Extract the [X, Y] coordinate from the center of the cell holding the provided text.  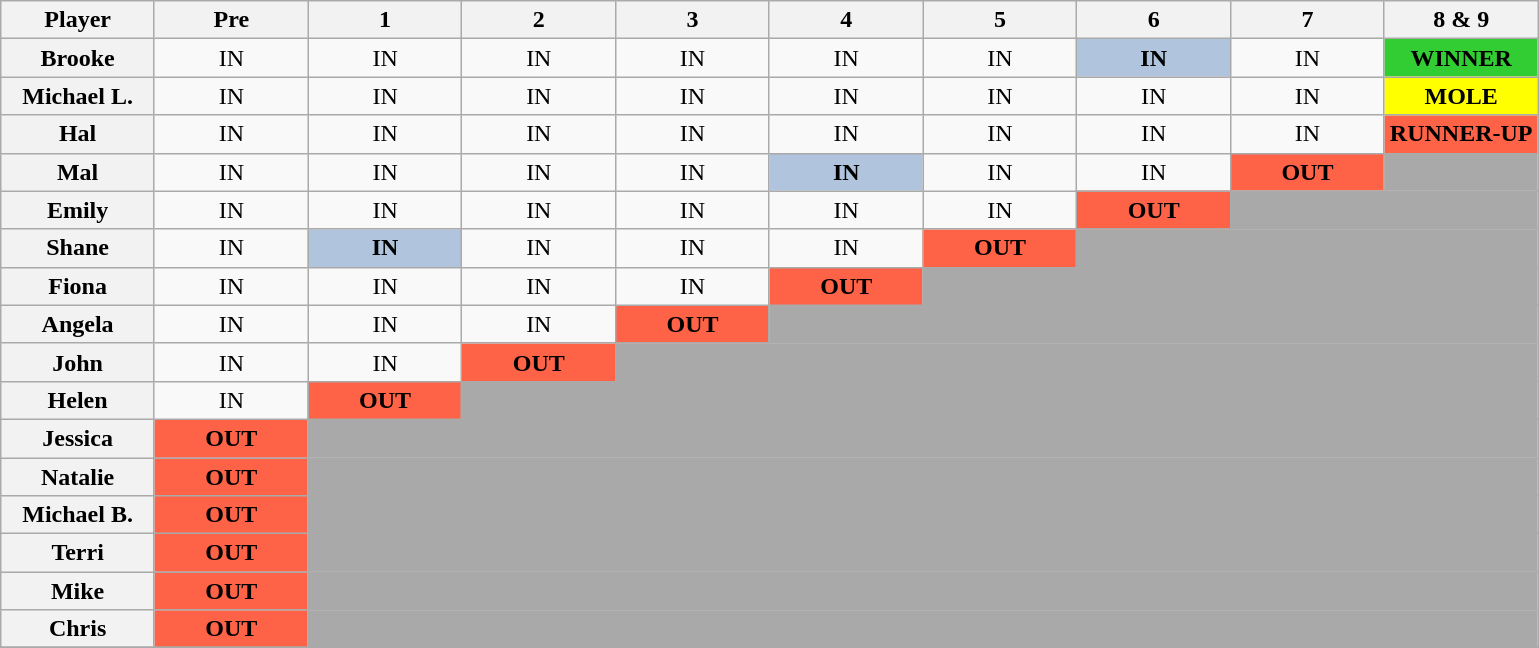
3 [693, 20]
Michael B. [78, 515]
Fiona [78, 286]
Terri [78, 553]
WINNER [1461, 58]
Shane [78, 248]
Natalie [78, 477]
Michael L. [78, 96]
MOLE [1461, 96]
Player [78, 20]
Mal [78, 172]
6 [1154, 20]
Emily [78, 210]
RUNNER-UP [1461, 134]
Helen [78, 400]
8 & 9 [1461, 20]
1 [385, 20]
John [78, 362]
Pre [231, 20]
7 [1308, 20]
Chris [78, 629]
2 [539, 20]
Jessica [78, 438]
4 [846, 20]
5 [1000, 20]
Brooke [78, 58]
Hal [78, 134]
Mike [78, 591]
Angela [78, 324]
